Locate the cell with the specified text and output its (x, y) center coordinate. 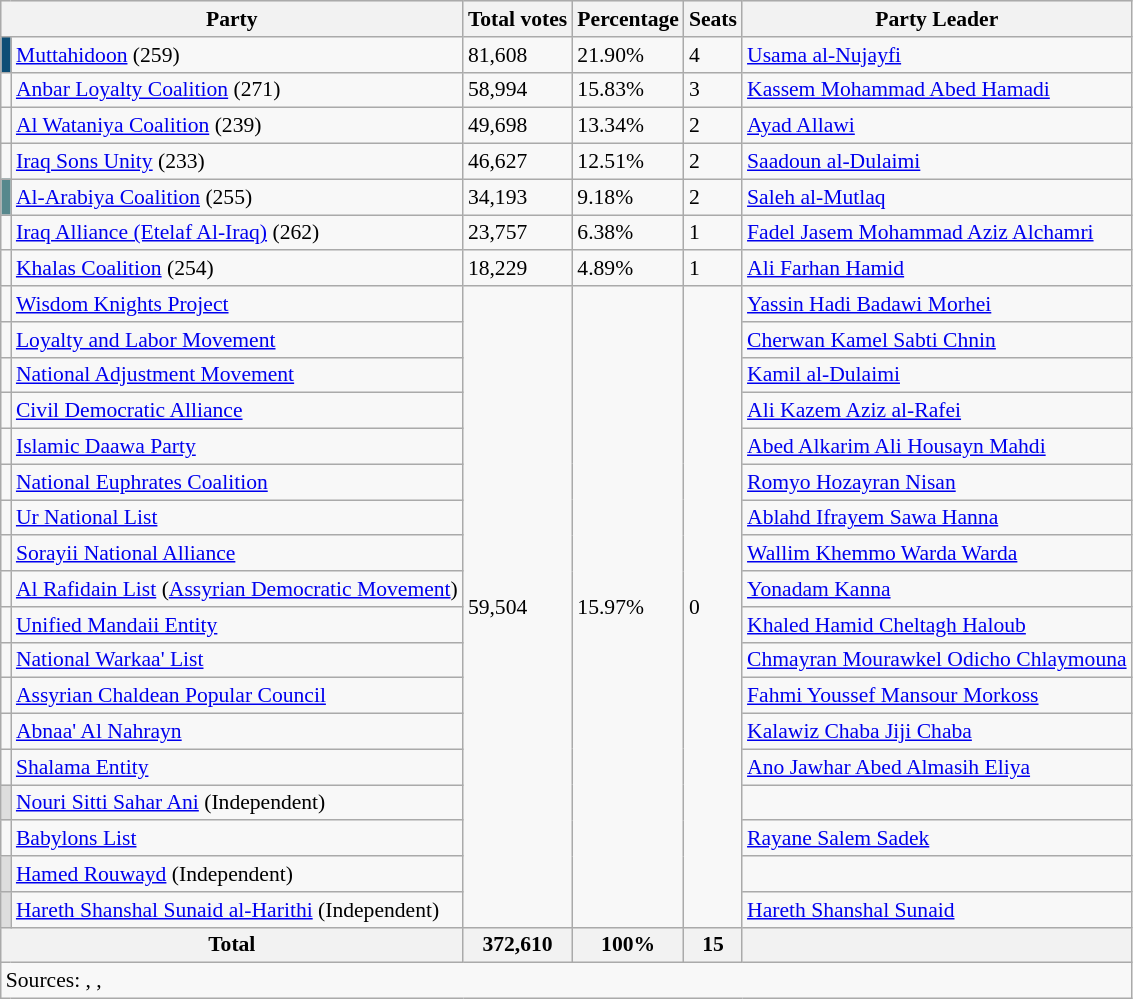
9.18% (628, 197)
Ablahd Ifrayem Sawa Hanna (937, 518)
0 (713, 606)
Fadel Jasem Mohammad Aziz Alchamri (937, 233)
Sorayii National Alliance (237, 554)
Al Rafidain List (Assyrian Democratic Movement) (237, 589)
Kamil al-Dulaimi (937, 375)
Saleh al-Mutlaq (937, 197)
Yonadam Kanna (937, 589)
Hareth Shanshal Sunaid (937, 910)
Ali Kazem Aziz al-Rafei (937, 411)
58,994 (518, 90)
59,504 (518, 606)
Ali Farhan Hamid (937, 269)
Ur National List (237, 518)
46,627 (518, 162)
4 (713, 55)
12.51% (628, 162)
Romyo Hozayran Nisan (937, 482)
Saadoun al-Dulaimi (937, 162)
Rayane Salem Sadek (937, 839)
15 (713, 945)
15.83% (628, 90)
Seats (713, 19)
Kalawiz Chaba Jiji Chaba (937, 732)
Shalama Entity (237, 767)
Party Leader (937, 19)
4.89% (628, 269)
Kassem Mohammad Abed Hamadi (937, 90)
Wisdom Knights Project (237, 304)
Wallim Khemmo Warda Warda (937, 554)
372,610 (518, 945)
Assyrian Chaldean Popular Council (237, 696)
Hamed Rouwayd (Independent) (237, 874)
Al Wataniya Coalition (239) (237, 126)
Party (232, 19)
Civil Democratic Alliance (237, 411)
13.34% (628, 126)
Khaled Hamid Cheltagh Haloub (937, 625)
National Warkaa' List (237, 660)
18,229 (518, 269)
Yassin Hadi Badawi Morhei (937, 304)
Nouri Sitti Sahar Ani (Independent) (237, 803)
Hareth Shanshal Sunaid al-Harithi (Independent) (237, 910)
Islamic Daawa Party (237, 447)
Iraq Sons Unity (233) (237, 162)
Unified Mandaii Entity (237, 625)
Cherwan Kamel Sabti Chnin (937, 340)
Babylons List (237, 839)
Chmayran Mourawkel Odicho Chlaymouna (937, 660)
Muttahidoon (259) (237, 55)
Percentage (628, 19)
Ayad Allawi (937, 126)
Total (232, 945)
Al-Arabiya Coalition (255) (237, 197)
Ano Jawhar Abed Almasih Eliya (937, 767)
6.38% (628, 233)
Loyalty and Labor Movement (237, 340)
Total votes (518, 19)
34,193 (518, 197)
Usama al-Nujayfi (937, 55)
National Adjustment Movement (237, 375)
Abed Alkarim Ali Housayn Mahdi (937, 447)
Abnaa' Al Nahrayn (237, 732)
Anbar Loyalty Coalition (271) (237, 90)
100% (628, 945)
49,698 (518, 126)
Fahmi Youssef Mansour Morkoss (937, 696)
Iraq Alliance (Etelaf Al-Iraq) (262) (237, 233)
3 (713, 90)
81,608 (518, 55)
15.97% (628, 606)
Sources: , , (566, 981)
National Euphrates Coalition (237, 482)
23,757 (518, 233)
21.90% (628, 55)
Khalas Coalition (254) (237, 269)
